Scan for the cell matching the given text and deliver its (x, y) coordinate at center. 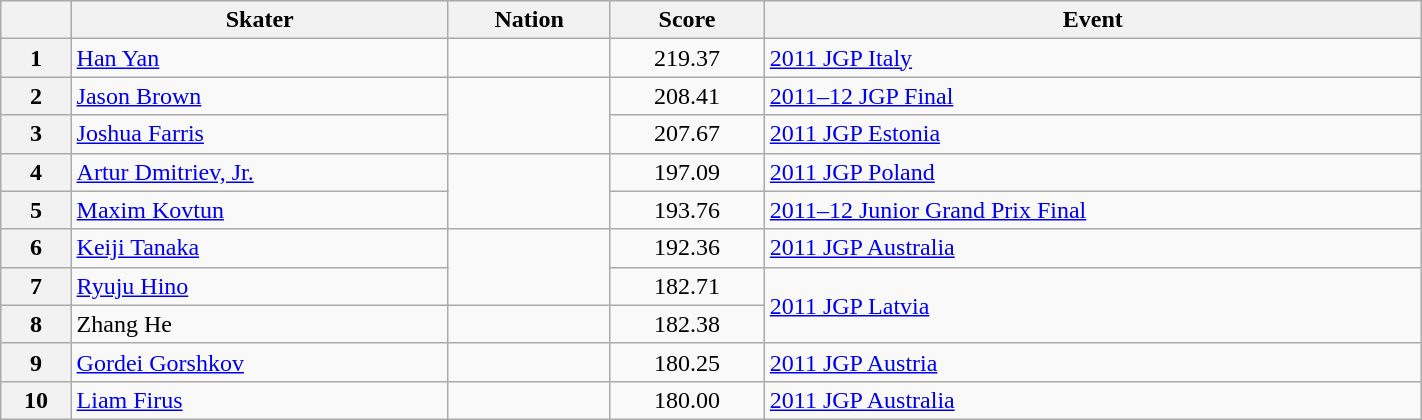
Ryuju Hino (260, 286)
197.09 (688, 172)
3 (36, 134)
Event (1092, 20)
Zhang He (260, 324)
Joshua Farris (260, 134)
9 (36, 362)
1 (36, 58)
Score (688, 20)
2011–12 JGP Final (1092, 96)
192.36 (688, 248)
207.67 (688, 134)
Artur Dmitriev, Jr. (260, 172)
193.76 (688, 210)
219.37 (688, 58)
2011 JGP Estonia (1092, 134)
180.00 (688, 400)
182.71 (688, 286)
7 (36, 286)
Maxim Kovtun (260, 210)
8 (36, 324)
2011–12 Junior Grand Prix Final (1092, 210)
2011 JGP Italy (1092, 58)
Liam Firus (260, 400)
182.38 (688, 324)
6 (36, 248)
4 (36, 172)
5 (36, 210)
208.41 (688, 96)
2 (36, 96)
Nation (528, 20)
Skater (260, 20)
180.25 (688, 362)
Gordei Gorshkov (260, 362)
Han Yan (260, 58)
2011 JGP Latvia (1092, 305)
2011 JGP Austria (1092, 362)
2011 JGP Poland (1092, 172)
Keiji Tanaka (260, 248)
Jason Brown (260, 96)
10 (36, 400)
